Detect which cell encompasses the target text, then output its (X, Y) center coordinate. 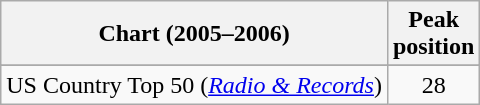
Chart (2005–2006) (194, 34)
Peakposition (433, 34)
US Country Top 50 (Radio & Records) (194, 85)
28 (433, 85)
